From the cell containing the given text, extract its center point as (X, Y) coordinate. 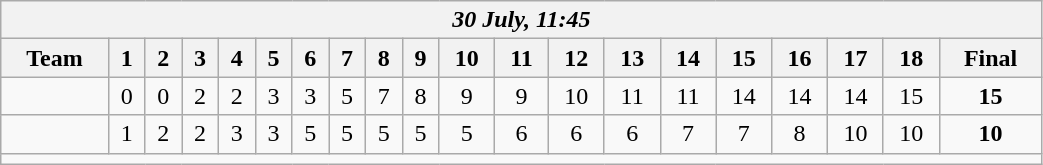
16 (800, 58)
30 July, 11:45 (522, 20)
12 (576, 58)
4 (236, 58)
Final (990, 58)
Team (55, 58)
18 (911, 58)
17 (856, 58)
13 (632, 58)
